Return the (X, Y) coordinate for the center point of the cell that contains the specified text.  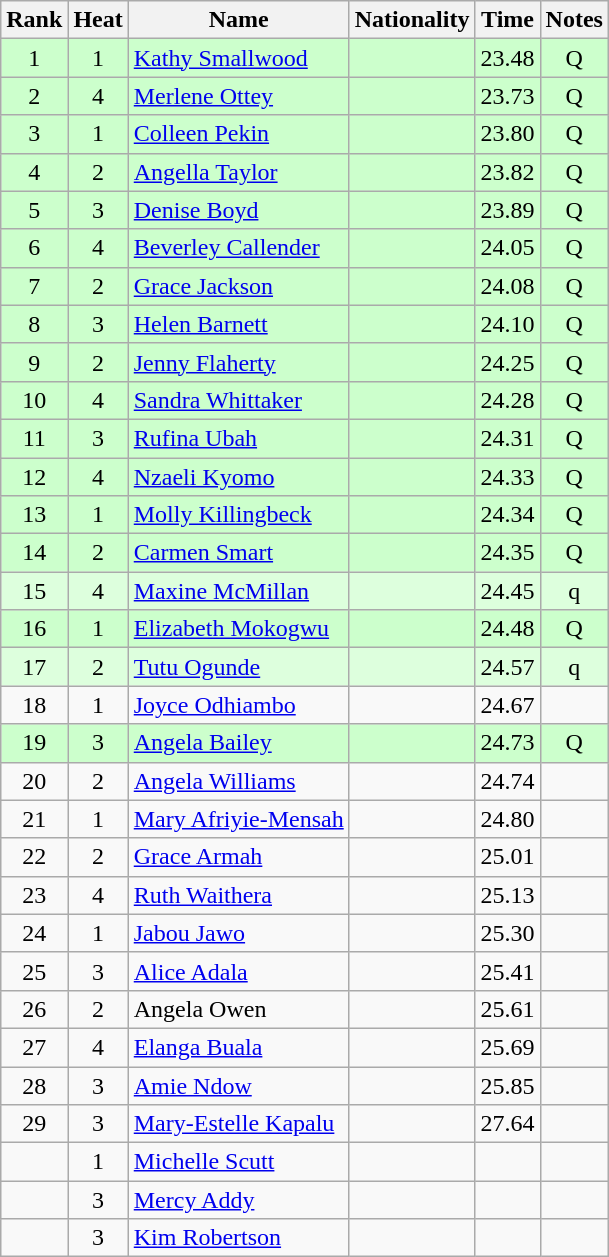
Jenny Flaherty (238, 362)
Nzaeli Kyomo (238, 477)
8 (34, 324)
21 (34, 819)
24.80 (508, 819)
Helen Barnett (238, 324)
Michelle Scutt (238, 1162)
23.82 (508, 172)
11 (34, 438)
Angela Bailey (238, 743)
Grace Armah (238, 857)
20 (34, 781)
Joyce Odhiambo (238, 705)
24.31 (508, 438)
Grace Jackson (238, 286)
Angela Owen (238, 1009)
25.41 (508, 971)
Kim Robertson (238, 1238)
23.48 (508, 58)
23.80 (508, 134)
29 (34, 1124)
Alice Adala (238, 971)
24.35 (508, 553)
25 (34, 971)
15 (34, 591)
19 (34, 743)
25.69 (508, 1047)
Carmen Smart (238, 553)
Sandra Whittaker (238, 400)
Elanga Buala (238, 1047)
Kathy Smallwood (238, 58)
24.57 (508, 667)
Rank (34, 20)
Elizabeth Mokogwu (238, 629)
Molly Killingbeck (238, 515)
24.33 (508, 477)
24.08 (508, 286)
Name (238, 20)
Merlene Ottey (238, 96)
Angela Williams (238, 781)
Mary-Estelle Kapalu (238, 1124)
18 (34, 705)
25.13 (508, 895)
24 (34, 933)
7 (34, 286)
Mary Afriyie-Mensah (238, 819)
23 (34, 895)
Mercy Addy (238, 1200)
10 (34, 400)
Tutu Ogunde (238, 667)
24.67 (508, 705)
24.34 (508, 515)
9 (34, 362)
5 (34, 210)
23.73 (508, 96)
25.01 (508, 857)
6 (34, 248)
Notes (574, 20)
16 (34, 629)
24.05 (508, 248)
24.28 (508, 400)
27 (34, 1047)
Amie Ndow (238, 1085)
Colleen Pekin (238, 134)
Beverley Callender (238, 248)
24.74 (508, 781)
Nationality (412, 20)
Maxine McMillan (238, 591)
23.89 (508, 210)
Heat (98, 20)
17 (34, 667)
26 (34, 1009)
24.10 (508, 324)
24.45 (508, 591)
22 (34, 857)
13 (34, 515)
24.48 (508, 629)
Ruth Waithera (238, 895)
Rufina Ubah (238, 438)
27.64 (508, 1124)
28 (34, 1085)
25.30 (508, 933)
24.73 (508, 743)
Angella Taylor (238, 172)
Time (508, 20)
25.85 (508, 1085)
Denise Boyd (238, 210)
25.61 (508, 1009)
Jabou Jawo (238, 933)
12 (34, 477)
24.25 (508, 362)
14 (34, 553)
